Pinpoint the cell where the given text exists, returning its (x, y) midpoint coordinate. 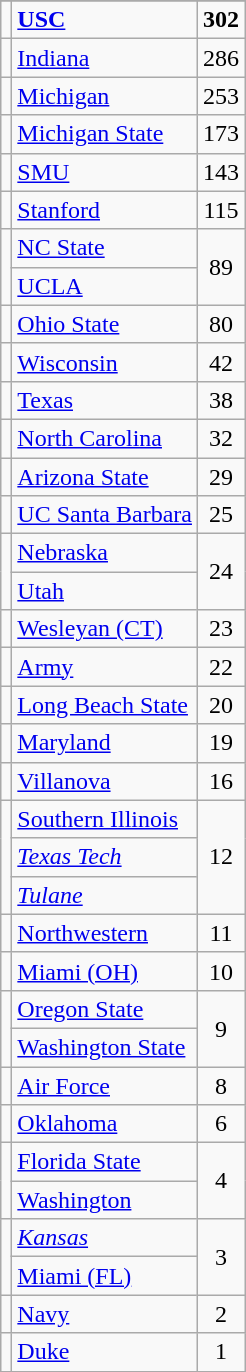
Michigan (105, 96)
6 (220, 1124)
Navy (105, 1314)
20 (220, 705)
Indiana (105, 58)
Nebraska (105, 553)
Utah (105, 591)
Washington (105, 1200)
Duke (105, 1352)
23 (220, 629)
115 (220, 210)
11 (220, 933)
Southern Illinois (105, 819)
Texas Tech (105, 857)
19 (220, 743)
NC State (105, 248)
Wesleyan (CT) (105, 629)
Long Beach State (105, 705)
UCLA (105, 286)
8 (220, 1085)
29 (220, 477)
Wisconsin (105, 362)
32 (220, 438)
Washington State (105, 1047)
Air Force (105, 1085)
Tulane (105, 895)
2 (220, 1314)
286 (220, 58)
16 (220, 781)
24 (220, 572)
Stanford (105, 210)
Oregon State (105, 1009)
SMU (105, 172)
4 (220, 1181)
25 (220, 515)
Arizona State (105, 477)
143 (220, 172)
UC Santa Barbara (105, 515)
Miami (OH) (105, 971)
1 (220, 1352)
Florida State (105, 1162)
38 (220, 400)
Army (105, 667)
Oklahoma (105, 1124)
USC (105, 20)
12 (220, 857)
302 (220, 20)
80 (220, 324)
173 (220, 134)
9 (220, 1028)
89 (220, 267)
North Carolina (105, 438)
Texas (105, 400)
Maryland (105, 743)
3 (220, 1257)
Michigan State (105, 134)
Ohio State (105, 324)
Miami (FL) (105, 1276)
Villanova (105, 781)
42 (220, 362)
Kansas (105, 1238)
10 (220, 971)
253 (220, 96)
22 (220, 667)
Northwestern (105, 933)
